Scan for the cell matching the given text and deliver its (X, Y) coordinate at center. 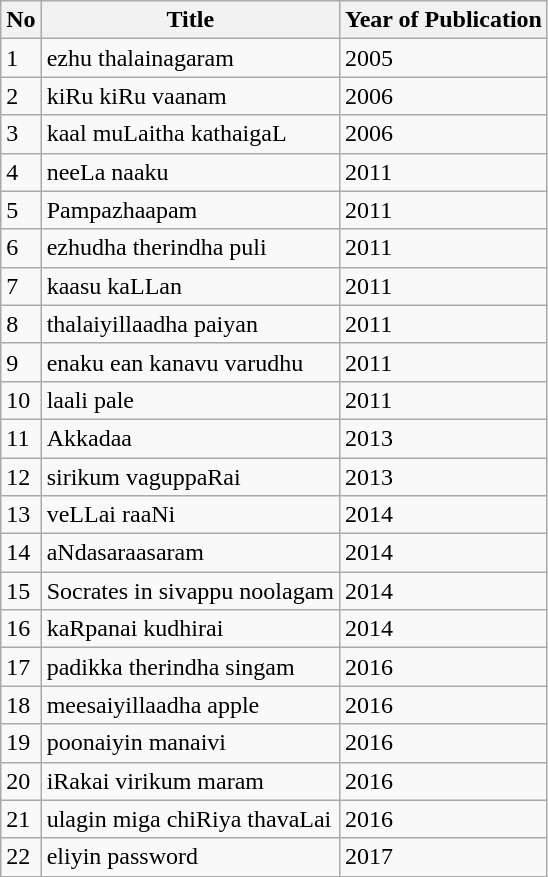
1 (21, 58)
6 (21, 248)
10 (21, 400)
meesaiyillaadha apple (190, 705)
ezhu thalainagaram (190, 58)
2005 (443, 58)
11 (21, 438)
neeLa naaku (190, 172)
Title (190, 20)
enaku ean kanavu varudhu (190, 362)
thalaiyillaadha paiyan (190, 324)
kaRpanai kudhirai (190, 629)
8 (21, 324)
kaasu kaLLan (190, 286)
2017 (443, 857)
2 (21, 96)
Socrates in sivappu noolagam (190, 591)
padikka therindha singam (190, 667)
veLLai raaNi (190, 515)
Akkadaa (190, 438)
15 (21, 591)
No (21, 20)
ulagin miga chiRiya thavaLai (190, 819)
9 (21, 362)
22 (21, 857)
eliyin password (190, 857)
aNdasaraasaram (190, 553)
Pampazhaapam (190, 210)
ezhudha therindha puli (190, 248)
Year of Publication (443, 20)
3 (21, 134)
sirikum vaguppaRai (190, 477)
21 (21, 819)
iRakai virikum maram (190, 781)
16 (21, 629)
kiRu kiRu vaanam (190, 96)
4 (21, 172)
7 (21, 286)
laali pale (190, 400)
poonaiyin manaivi (190, 743)
5 (21, 210)
13 (21, 515)
17 (21, 667)
12 (21, 477)
kaal muLaitha kathaigaL (190, 134)
14 (21, 553)
19 (21, 743)
20 (21, 781)
18 (21, 705)
